Locate the cell with the specified text and output its [X, Y] center coordinate. 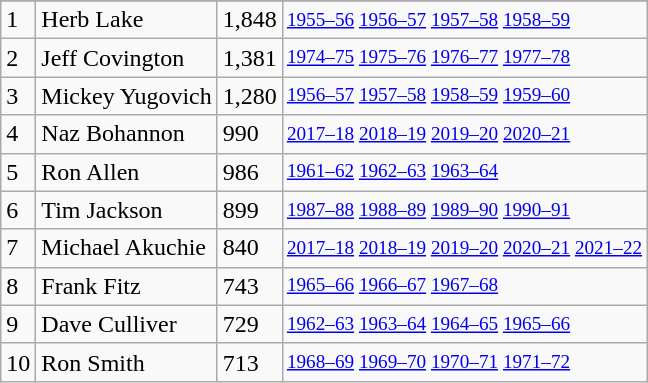
Tim Jackson [126, 210]
1968–69 1969–70 1970–71 1971–72 [464, 362]
9 [18, 324]
1,280 [250, 96]
6 [18, 210]
Naz Bohannon [126, 134]
Mickey Yugovich [126, 96]
713 [250, 362]
1 [18, 20]
Dave Culliver [126, 324]
2017–18 2018–19 2019–20 2020–21 2021–22 [464, 248]
2017–18 2018–19 2019–20 2020–21 [464, 134]
743 [250, 286]
1962–63 1963–64 1964–65 1965–66 [464, 324]
990 [250, 134]
10 [18, 362]
1955–56 1956–57 1957–58 1958–59 [464, 20]
Michael Akuchie [126, 248]
Frank Fitz [126, 286]
1961–62 1962–63 1963–64 [464, 172]
8 [18, 286]
1987–88 1988–89 1989–90 1990–91 [464, 210]
986 [250, 172]
729 [250, 324]
3 [18, 96]
1,381 [250, 58]
5 [18, 172]
Ron Smith [126, 362]
Ron Allen [126, 172]
899 [250, 210]
1956–57 1957–58 1958–59 1959–60 [464, 96]
Herb Lake [126, 20]
4 [18, 134]
Jeff Covington [126, 58]
1,848 [250, 20]
1965–66 1966–67 1967–68 [464, 286]
7 [18, 248]
2 [18, 58]
1974–75 1975–76 1976–77 1977–78 [464, 58]
840 [250, 248]
